For the text-containing cell, return its midpoint in [X, Y] coordinate format. 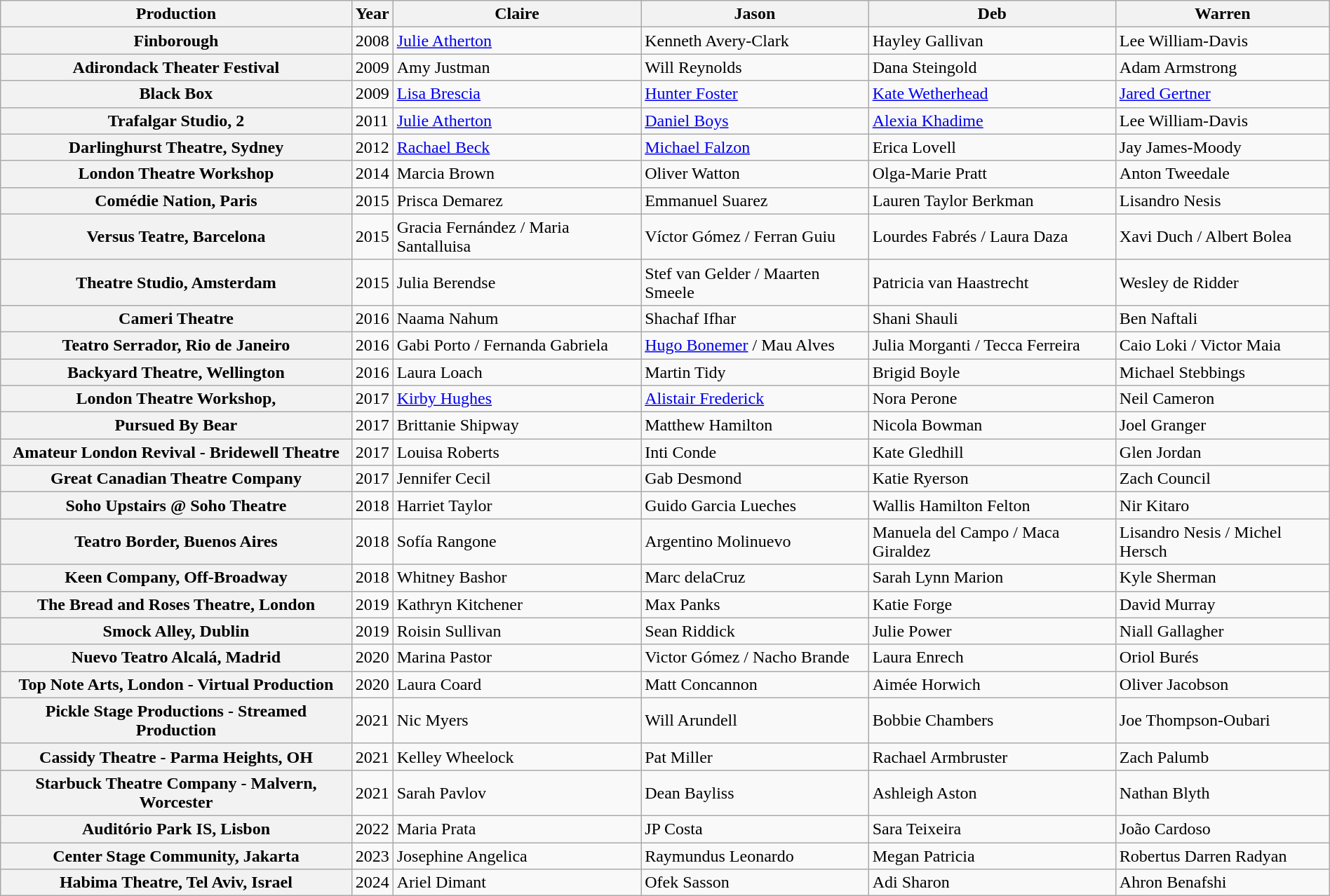
2023 [372, 856]
Finborough [176, 41]
Kate Gledhill [992, 452]
Teatro Serrador, Rio de Janeiro [176, 345]
Jay James-Moody [1222, 147]
Pat Miller [755, 756]
Theatre Studio, Amsterdam [176, 282]
Niall Gallagher [1222, 631]
Wesley de Ridder [1222, 282]
Center Stage Community, Jakarta [176, 856]
Hunter Foster [755, 94]
Trafalgar Studio, 2 [176, 121]
Lisa Brescia [516, 94]
Auditório Park IS, Lisbon [176, 829]
Lisandro Nesis / Michel Hersch [1222, 541]
Sara Teixeira [992, 829]
London Theatre Workshop [176, 174]
Victor Gómez / Nacho Brande [755, 658]
Amy Justman [516, 67]
Laura Coard [516, 684]
2024 [372, 883]
Stef van Gelder / Maarten Smeele [755, 282]
London Theatre Workshop, [176, 399]
Michael Falzon [755, 147]
Kenneth Avery-Clark [755, 41]
Joel Granger [1222, 426]
Zach Palumb [1222, 756]
Starbuck Theatre Company - Malvern, Worcester [176, 792]
Whitney Bashor [516, 578]
Marcia Brown [516, 174]
Nora Perone [992, 399]
Nicola Bowman [992, 426]
Will Reynolds [755, 67]
Brittanie Shipway [516, 426]
Sarah Lynn Marion [992, 578]
Daniel Boys [755, 121]
João Cardoso [1222, 829]
Backyard Theatre, Wellington [176, 372]
Keen Company, Off-Broadway [176, 578]
Marc delaCruz [755, 578]
Neil Cameron [1222, 399]
Laura Loach [516, 372]
Zach Council [1222, 479]
Sofía Rangone [516, 541]
Ashleigh Aston [992, 792]
Jason [755, 14]
Alistair Frederick [755, 399]
Bobbie Chambers [992, 721]
Adirondack Theater Festival [176, 67]
Kirby Hughes [516, 399]
Megan Patricia [992, 856]
Matthew Hamilton [755, 426]
Lauren Taylor Berkman [992, 201]
Ahron Benafshi [1222, 883]
2022 [372, 829]
Robertus Darren Radyan [1222, 856]
Rachael Beck [516, 147]
Emmanuel Suarez [755, 201]
Lisandro Nesis [1222, 201]
Year [372, 14]
Erica Lovell [992, 147]
Top Note Arts, London - Virtual Production [176, 684]
Adam Armstrong [1222, 67]
Gracia Fernández / Maria Santalluisa [516, 237]
Max Panks [755, 604]
Inti Conde [755, 452]
Ariel Dimant [516, 883]
Claire [516, 14]
Jennifer Cecil [516, 479]
Brigid Boyle [992, 372]
Adi Sharon [992, 883]
Nic Myers [516, 721]
Oliver Jacobson [1222, 684]
Argentino Molinuevo [755, 541]
Pursued By Bear [176, 426]
Hugo Bonemer / Mau Alves [755, 345]
Sarah Pavlov [516, 792]
Gab Desmond [755, 479]
Pickle Stage Productions - Streamed Production [176, 721]
Shachaf Ifhar [755, 318]
Amateur London Revival - Bridewell Theatre [176, 452]
2012 [372, 147]
Glen Jordan [1222, 452]
Julia Berendse [516, 282]
Julia Morganti / Tecca Ferreira [992, 345]
Soho Upstairs @ Soho Theatre [176, 505]
Lourdes Fabrés / Laura Daza [992, 237]
Habima Theatre, Tel Aviv, Israel [176, 883]
Nuevo Teatro Alcalá, Madrid [176, 658]
Josephine Angelica [516, 856]
Shani Shauli [992, 318]
Guido Garcia Lueches [755, 505]
2008 [372, 41]
Louisa Roberts [516, 452]
Sean Riddick [755, 631]
Smock Alley, Dublin [176, 631]
Teatro Border, Buenos Aires [176, 541]
Matt Concannon [755, 684]
Manuela del Campo / Maca Giraldez [992, 541]
2011 [372, 121]
Darlinghurst Theatre, Sydney [176, 147]
Kate Wetherhead [992, 94]
Harriet Taylor [516, 505]
Raymundus Leonardo [755, 856]
Anton Tweedale [1222, 174]
Production [176, 14]
Alexia Khadime [992, 121]
Hayley Gallivan [992, 41]
Oliver Watton [755, 174]
Cameri Theatre [176, 318]
Aimée Horwich [992, 684]
Julie Power [992, 631]
Michael Stebbings [1222, 372]
Cassidy Theatre - Parma Heights, OH [176, 756]
JP Costa [755, 829]
Wallis Hamilton Felton [992, 505]
Martin Tidy [755, 372]
Rachael Armbruster [992, 756]
Versus Teatre, Barcelona [176, 237]
Nir Kitaro [1222, 505]
Will Arundell [755, 721]
Roisin Sullivan [516, 631]
The Bread and Roses Theatre, London [176, 604]
Gabi Porto / Fernanda Gabriela [516, 345]
Jared Gertner [1222, 94]
Kathryn Kitchener [516, 604]
Deb [992, 14]
Maria Prata [516, 829]
Katie Ryerson [992, 479]
Ben Naftali [1222, 318]
Dana Steingold [992, 67]
Ofek Sasson [755, 883]
Marina Pastor [516, 658]
Víctor Gómez / Ferran Guiu [755, 237]
Katie Forge [992, 604]
Oriol Burés [1222, 658]
Patricia van Haastrecht [992, 282]
Xavi Duch / Albert Bolea [1222, 237]
Kyle Sherman [1222, 578]
Naama Nahum [516, 318]
Prisca Demarez [516, 201]
Kelley Wheelock [516, 756]
Nathan Blyth [1222, 792]
Great Canadian Theatre Company [176, 479]
Black Box [176, 94]
Olga-Marie Pratt [992, 174]
Comédie Nation, Paris [176, 201]
David Murray [1222, 604]
2014 [372, 174]
Laura Enrech [992, 658]
Joe Thompson-Oubari [1222, 721]
Caio Loki / Victor Maia [1222, 345]
Warren [1222, 14]
Dean Bayliss [755, 792]
